Identify which cell holds the provided text, then report its [x, y] central coordinate. 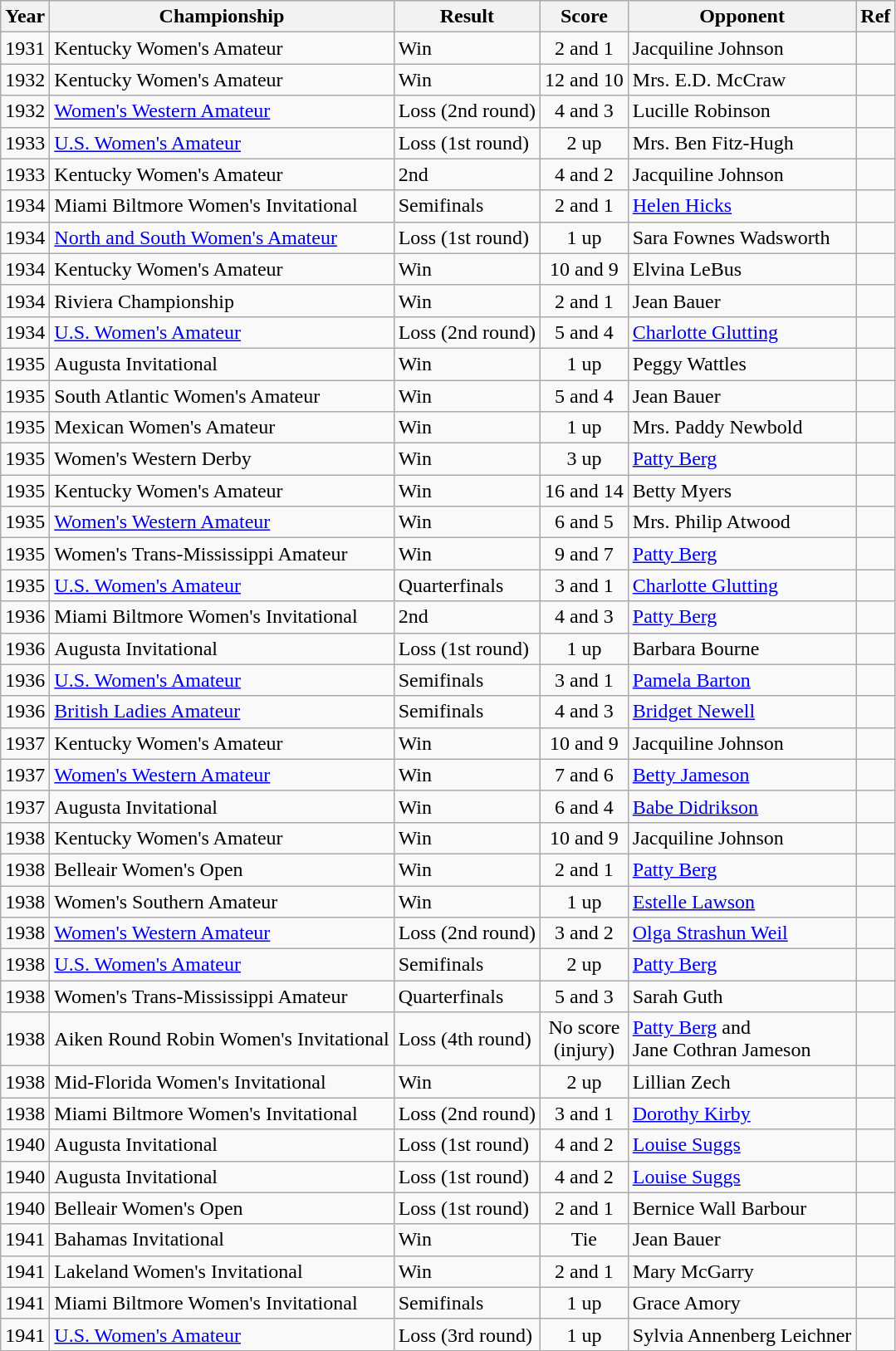
6 and 5 [585, 522]
Grace Amory [742, 1303]
Women's Southern Amateur [222, 901]
Year [25, 17]
Betty Jameson [742, 775]
Tie [585, 1240]
South Atlantic Women's Amateur [222, 396]
Loss (3rd round) [467, 1334]
Elvina LeBus [742, 269]
Pamela Barton [742, 680]
6 and 4 [585, 806]
Mary McGarry [742, 1271]
Lillian Zech [742, 1082]
Lakeland Women's Invitational [222, 1271]
3 up [585, 459]
Result [467, 17]
Mrs. Ben Fitz-Hugh [742, 143]
Barbara Bourne [742, 649]
1931 [25, 48]
No score(injury) [585, 1040]
Aiken Round Robin Women's Invitational [222, 1040]
North and South Women's Amateur [222, 237]
Olga Strashun Weil [742, 933]
Bernice Wall Barbour [742, 1208]
Sylvia Annenberg Leichner [742, 1334]
Babe Didrikson [742, 806]
Estelle Lawson [742, 901]
Sara Fownes Wadsworth [742, 237]
9 and 7 [585, 554]
Mrs. E.D. McCraw [742, 80]
Mrs. Paddy Newbold [742, 428]
3 and 2 [585, 933]
5 and 3 [585, 996]
Helen Hicks [742, 206]
Lucille Robinson [742, 111]
Peggy Wattles [742, 364]
Dorothy Kirby [742, 1114]
Riviera Championship [222, 301]
Mid-Florida Women's Invitational [222, 1082]
Bahamas Invitational [222, 1240]
16 and 14 [585, 491]
Sarah Guth [742, 996]
Bridget Newell [742, 712]
Mexican Women's Amateur [222, 428]
Women's Western Derby [222, 459]
British Ladies Amateur [222, 712]
Betty Myers [742, 491]
Opponent [742, 17]
Loss (4th round) [467, 1040]
Patty Berg and Jane Cothran Jameson [742, 1040]
Championship [222, 17]
Mrs. Philip Atwood [742, 522]
12 and 10 [585, 80]
Score [585, 17]
Ref [875, 17]
7 and 6 [585, 775]
